Return the [x, y] coordinate for the center point of the cell that contains the specified text.  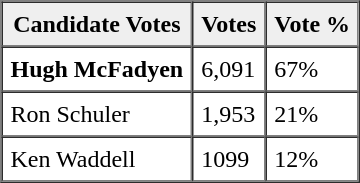
12% [312, 158]
Ken Waddell [98, 158]
Ron Schuler [98, 114]
1099 [228, 158]
Votes [228, 24]
Hugh McFadyen [98, 68]
Vote % [312, 24]
1,953 [228, 114]
Candidate Votes [98, 24]
21% [312, 114]
6,091 [228, 68]
67% [312, 68]
